Capture the cell that displays the provided text and extract its (X, Y) central coordinate. 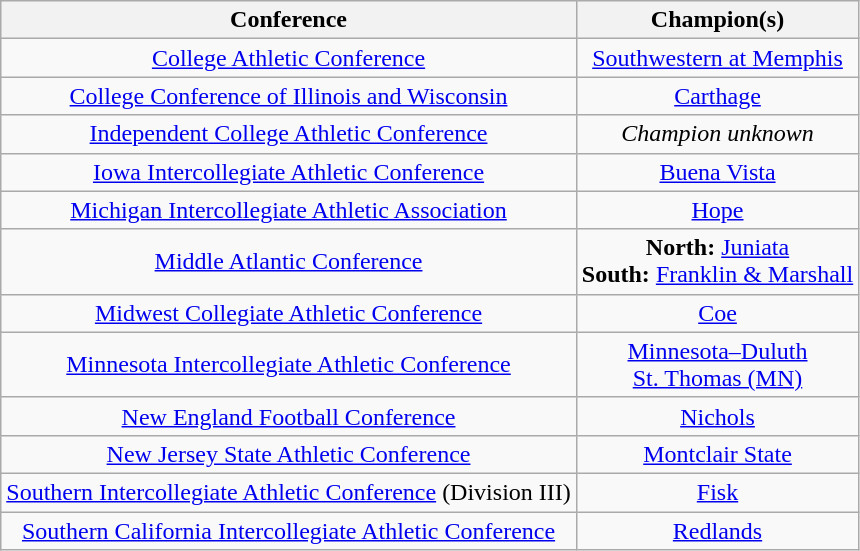
Fisk (717, 492)
College Conference of Illinois and Wisconsin (289, 96)
Iowa Intercollegiate Athletic Conference (289, 172)
Hope (717, 210)
Southern Intercollegiate Athletic Conference (Division III) (289, 492)
Coe (717, 313)
Buena Vista (717, 172)
Redlands (717, 531)
Southwestern at Memphis (717, 58)
Champion unknown (717, 134)
Nichols (717, 416)
Southern California Intercollegiate Athletic Conference (289, 531)
Independent College Athletic Conference (289, 134)
New Jersey State Athletic Conference (289, 454)
Carthage (717, 96)
College Athletic Conference (289, 58)
Minnesota–DuluthSt. Thomas (MN) (717, 364)
Michigan Intercollegiate Athletic Association (289, 210)
Montclair State (717, 454)
Middle Atlantic Conference (289, 262)
Midwest Collegiate Athletic Conference (289, 313)
Conference (289, 20)
Champion(s) (717, 20)
New England Football Conference (289, 416)
North: JuniataSouth: Franklin & Marshall (717, 262)
Minnesota Intercollegiate Athletic Conference (289, 364)
